Scan for the cell matching the given text and deliver its (X, Y) coordinate at center. 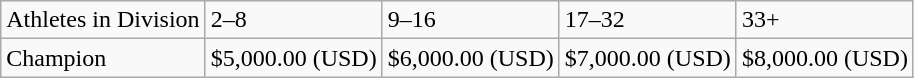
$5,000.00 (USD) (294, 58)
$7,000.00 (USD) (648, 58)
Athletes in Division (103, 20)
$8,000.00 (USD) (824, 58)
9–16 (470, 20)
$6,000.00 (USD) (470, 58)
2–8 (294, 20)
Champion (103, 58)
17–32 (648, 20)
33+ (824, 20)
